Determine the (x, y) coordinate at the center of the cell enclosing the given text.  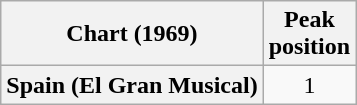
Chart (1969) (132, 34)
Peakposition (309, 34)
Spain (El Gran Musical) (132, 85)
1 (309, 85)
